Identify which cell holds the provided text, then report its (X, Y) central coordinate. 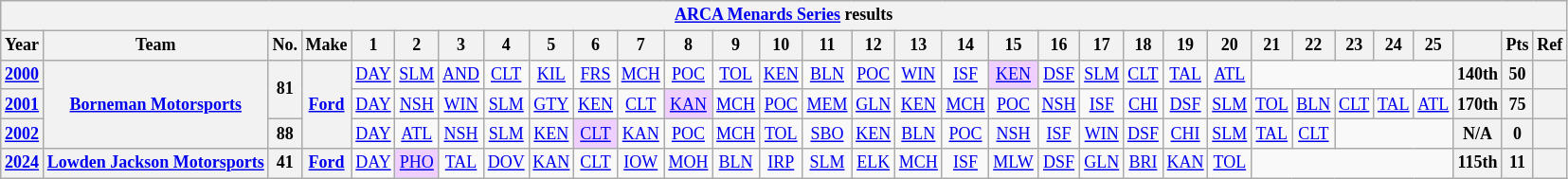
13 (918, 45)
24 (1394, 45)
8 (688, 45)
3 (461, 45)
IRP (781, 163)
Lowden Jackson Motorsports (155, 163)
6 (596, 45)
19 (1185, 45)
14 (965, 45)
Make (326, 45)
AND (461, 74)
115th (1478, 163)
MOH (688, 163)
PHO (417, 163)
No. (284, 45)
2024 (23, 163)
2000 (23, 74)
50 (1518, 74)
22 (1313, 45)
FRS (596, 74)
75 (1518, 104)
KIL (551, 74)
SBO (827, 133)
81 (284, 89)
140th (1478, 74)
9 (736, 45)
MLW (1014, 163)
Pts (1518, 45)
2 (417, 45)
23 (1355, 45)
MEM (827, 104)
18 (1144, 45)
DOV (506, 163)
12 (874, 45)
17 (1102, 45)
15 (1014, 45)
20 (1230, 45)
IOW (640, 163)
Borneman Motorsports (155, 104)
25 (1433, 45)
41 (284, 163)
170th (1478, 104)
ELK (874, 163)
Ref (1550, 45)
0 (1518, 133)
2001 (23, 104)
16 (1059, 45)
1 (373, 45)
5 (551, 45)
BRI (1144, 163)
88 (284, 133)
N/A (1478, 133)
4 (506, 45)
10 (781, 45)
Year (23, 45)
2002 (23, 133)
21 (1271, 45)
ARCA Menards Series results (784, 15)
GTY (551, 104)
7 (640, 45)
Team (155, 45)
